Determine the (X, Y) coordinate at the center of the cell enclosing the given text.  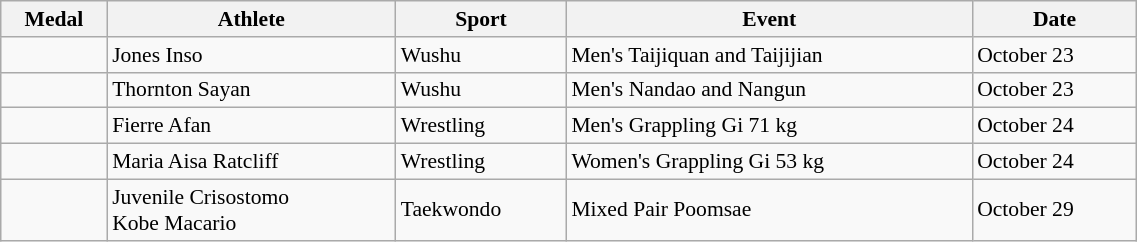
Women's Grappling Gi 53 kg (769, 162)
Maria Aisa Ratcliff (252, 162)
Juvenile Crisostomo Kobe Macario (252, 210)
Taekwondo (482, 210)
Event (769, 19)
Thornton Sayan (252, 90)
Athlete (252, 19)
Mixed Pair Poomsae (769, 210)
October 29 (1054, 210)
Medal (54, 19)
Jones Inso (252, 55)
Men's Nandao and Nangun (769, 90)
Men's Taijiquan and Taijijian (769, 55)
Date (1054, 19)
Men's Grappling Gi 71 kg (769, 126)
Sport (482, 19)
Fierre Afan (252, 126)
